Identify which cell holds the provided text, then report its [X, Y] central coordinate. 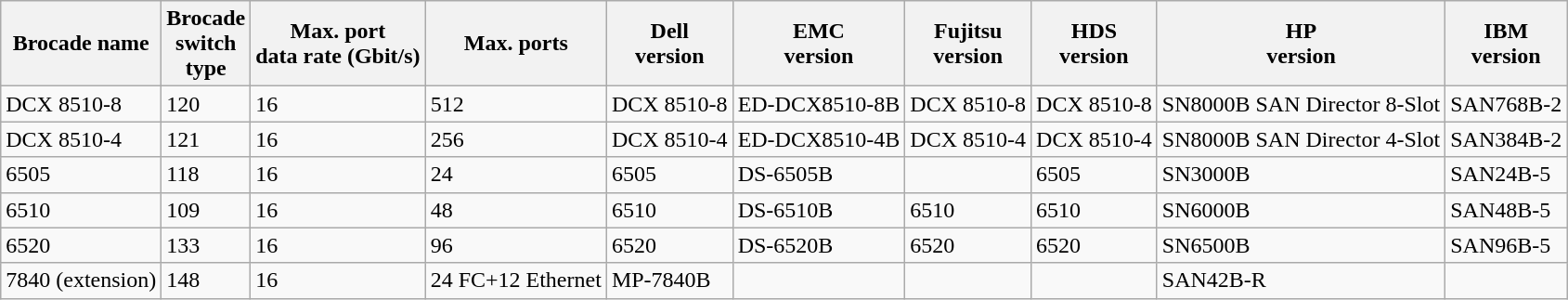
109 [206, 210]
Dell version [669, 44]
118 [206, 175]
MP-7840B [669, 280]
148 [206, 280]
SN8000B SAN Director 4-Slot [1301, 139]
HP version [1301, 44]
DS-6505B [819, 175]
EMC version [819, 44]
121 [206, 139]
120 [206, 104]
133 [206, 245]
SAN384B-2 [1506, 139]
Fujitsu version [968, 44]
7840 (extension) [82, 280]
512 [516, 104]
SN6500B [1301, 245]
Brocade name [82, 44]
96 [516, 245]
HDS version [1095, 44]
SAN24B-5 [1506, 175]
ED-DCX8510-8B [819, 104]
SAN48B-5 [1506, 210]
SAN42B-R [1301, 280]
SAN96B-5 [1506, 245]
ED-DCX8510-4B [819, 139]
24 [516, 175]
Max. ports [516, 44]
SN3000B [1301, 175]
SN6000B [1301, 210]
Brocadeswitchtype [206, 44]
SN8000B SAN Director 8-Slot [1301, 104]
Max. port data rate (Gbit/s) [338, 44]
IBM version [1506, 44]
SAN768B-2 [1506, 104]
256 [516, 139]
48 [516, 210]
DS-6520B [819, 245]
DS-6510B [819, 210]
24 FC+12 Ethernet [516, 280]
